From the cell containing the given text, extract its center point as (X, Y) coordinate. 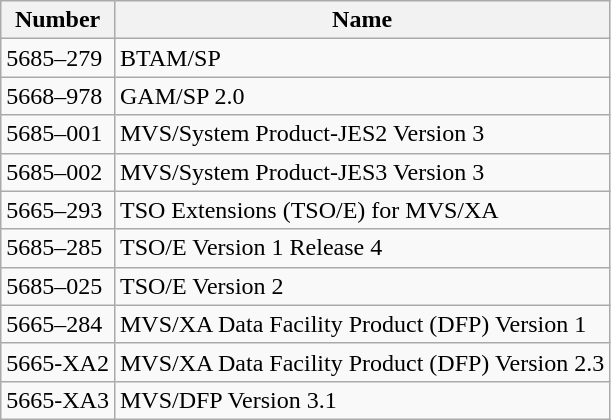
5685–025 (58, 286)
5685–001 (58, 134)
MVS/XA Data Facility Product (DFP) Version 1 (362, 324)
5668–978 (58, 96)
Name (362, 20)
Number (58, 20)
MVS/System Product-JES2 Version 3 (362, 134)
GAM/SP 2.0 (362, 96)
TSO/E Version 1 Release 4 (362, 248)
BTAM/SP (362, 58)
TSO Extensions (TSO/E) for MVS/XA (362, 210)
5685–285 (58, 248)
5665–293 (58, 210)
5665–284 (58, 324)
5685–279 (58, 58)
MVS/System Product-JES3 Version 3 (362, 172)
MVS/XA Data Facility Product (DFP) Version 2.3 (362, 362)
5665-XA3 (58, 400)
5665-XA2 (58, 362)
TSO/E Version 2 (362, 286)
5685–002 (58, 172)
MVS/DFP Version 3.1 (362, 400)
